Identify which cell holds the provided text, then report its [X, Y] central coordinate. 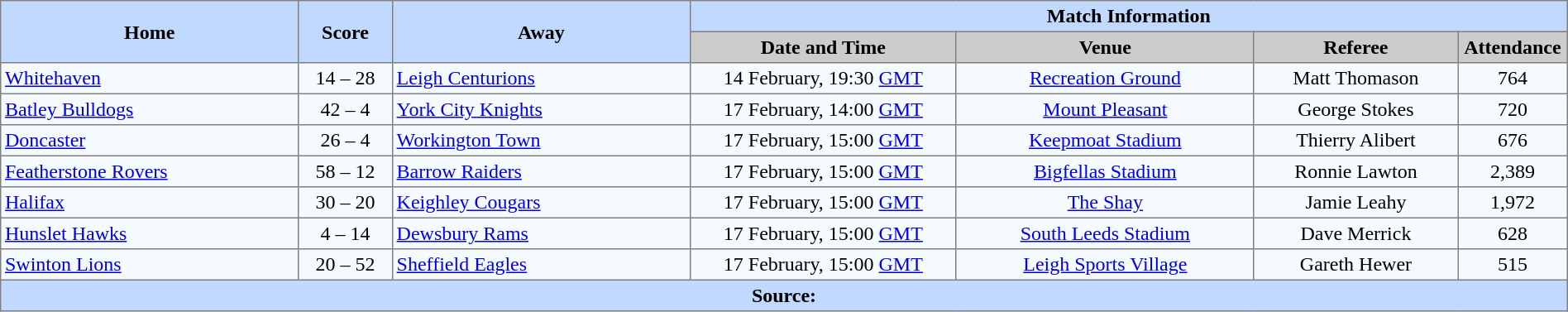
Matt Thomason [1355, 79]
Venue [1105, 47]
14 – 28 [346, 79]
42 – 4 [346, 109]
720 [1513, 109]
Away [541, 31]
Dave Merrick [1355, 233]
Keepmoat Stadium [1105, 141]
Home [150, 31]
Mount Pleasant [1105, 109]
Leigh Centurions [541, 79]
14 February, 19:30 GMT [823, 79]
26 – 4 [346, 141]
Barrow Raiders [541, 171]
Dewsbury Rams [541, 233]
1,972 [1513, 203]
Jamie Leahy [1355, 203]
Keighley Cougars [541, 203]
515 [1513, 265]
20 – 52 [346, 265]
George Stokes [1355, 109]
Featherstone Rovers [150, 171]
Match Information [1128, 17]
South Leeds Stadium [1105, 233]
Leigh Sports Village [1105, 265]
30 – 20 [346, 203]
Score [346, 31]
Thierry Alibert [1355, 141]
Recreation Ground [1105, 79]
Referee [1355, 47]
58 – 12 [346, 171]
4 – 14 [346, 233]
628 [1513, 233]
2,389 [1513, 171]
York City Knights [541, 109]
Workington Town [541, 141]
Halifax [150, 203]
Attendance [1513, 47]
17 February, 14:00 GMT [823, 109]
Sheffield Eagles [541, 265]
Batley Bulldogs [150, 109]
Source: [784, 295]
Doncaster [150, 141]
The Shay [1105, 203]
Ronnie Lawton [1355, 171]
676 [1513, 141]
Date and Time [823, 47]
Gareth Hewer [1355, 265]
Hunslet Hawks [150, 233]
Bigfellas Stadium [1105, 171]
Swinton Lions [150, 265]
Whitehaven [150, 79]
764 [1513, 79]
